Scan for the cell matching the given text and deliver its [x, y] coordinate at center. 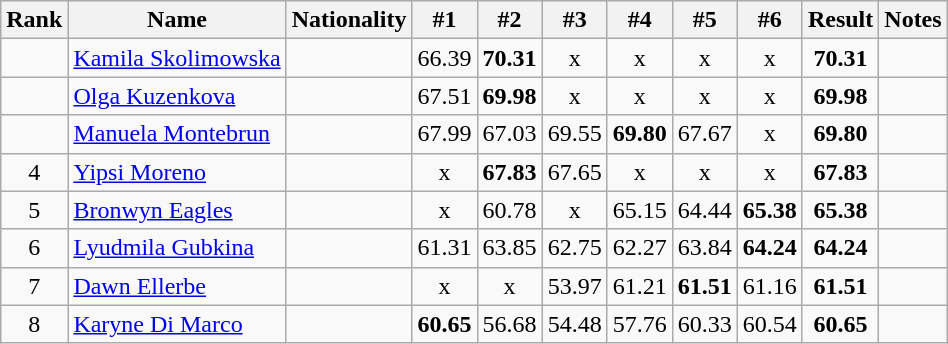
Manuela Montebrun [177, 134]
53.97 [574, 286]
67.51 [444, 96]
Name [177, 20]
67.67 [704, 134]
Lyudmila Gubkina [177, 248]
Dawn Ellerbe [177, 286]
5 [34, 210]
Rank [34, 20]
#4 [640, 20]
61.31 [444, 248]
54.48 [574, 324]
Nationality [349, 20]
63.85 [510, 248]
56.68 [510, 324]
#1 [444, 20]
Olga Kuzenkova [177, 96]
6 [34, 248]
69.55 [574, 134]
Kamila Skolimowska [177, 58]
Karyne Di Marco [177, 324]
67.99 [444, 134]
66.39 [444, 58]
#6 [770, 20]
8 [34, 324]
64.44 [704, 210]
4 [34, 172]
63.84 [704, 248]
61.21 [640, 286]
65.15 [640, 210]
#2 [510, 20]
60.33 [704, 324]
62.27 [640, 248]
60.54 [770, 324]
67.65 [574, 172]
Notes [913, 20]
7 [34, 286]
Yipsi Moreno [177, 172]
Result [840, 20]
60.78 [510, 210]
Bronwyn Eagles [177, 210]
61.16 [770, 286]
#3 [574, 20]
#5 [704, 20]
57.76 [640, 324]
62.75 [574, 248]
67.03 [510, 134]
